Pinpoint the cell where the given text exists, returning its [X, Y] midpoint coordinate. 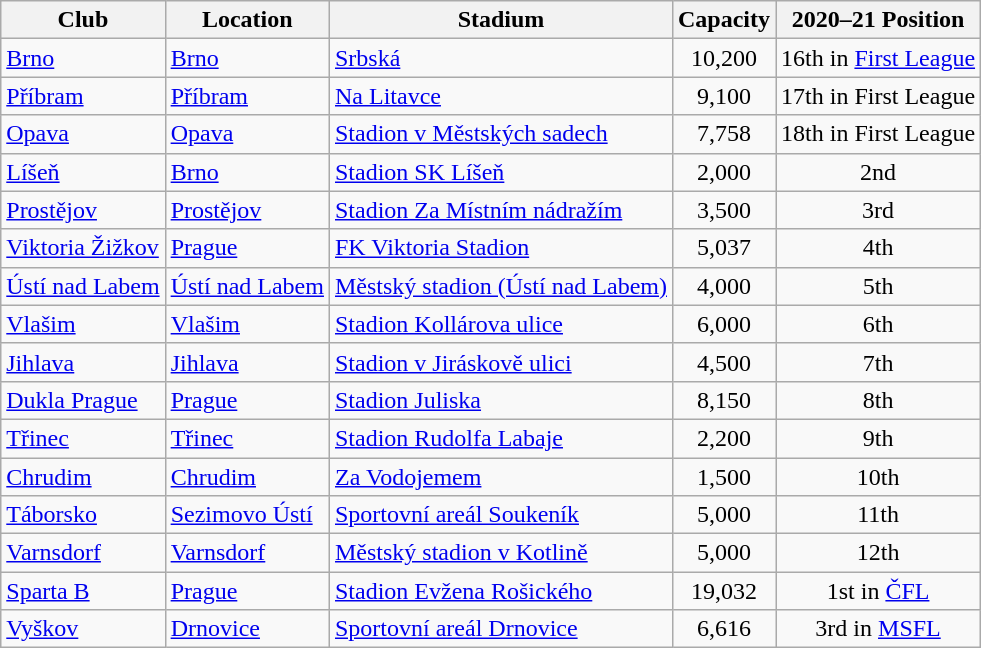
Viktoria Žižkov [83, 248]
6th [878, 324]
Stadion Za Místním nádražím [500, 210]
9th [878, 438]
Městský stadion v Kotlině [500, 553]
Na Litavce [500, 96]
Stadion v Městských sadech [500, 134]
Drnovice [247, 629]
Dukla Prague [83, 400]
Sparta B [83, 591]
9,100 [724, 96]
5,037 [724, 248]
6,616 [724, 629]
Capacity [724, 20]
Stadion SK Líšeň [500, 172]
8,150 [724, 400]
2020–21 Position [878, 20]
4th [878, 248]
3rd [878, 210]
Městský stadion (Ústí nad Labem) [500, 286]
Sportovní areál Drnovice [500, 629]
Stadion Juliska [500, 400]
10th [878, 477]
Sezimovo Ústí [247, 515]
18th in First League [878, 134]
7th [878, 362]
12th [878, 553]
7,758 [724, 134]
16th in First League [878, 58]
2nd [878, 172]
19,032 [724, 591]
Stadion Evžena Rošického [500, 591]
Za Vodojemem [500, 477]
2,000 [724, 172]
FK Viktoria Stadion [500, 248]
8th [878, 400]
1st in ČFL [878, 591]
11th [878, 515]
Sportovní areál Soukeník [500, 515]
Stadion Kollárova ulice [500, 324]
2,200 [724, 438]
4,000 [724, 286]
Srbská [500, 58]
Líšeň [83, 172]
3,500 [724, 210]
Vyškov [83, 629]
Location [247, 20]
Táborsko [83, 515]
Club [83, 20]
5th [878, 286]
17th in First League [878, 96]
Stadion v Jiráskově ulici [500, 362]
1,500 [724, 477]
6,000 [724, 324]
4,500 [724, 362]
10,200 [724, 58]
Stadium [500, 20]
3rd in MSFL [878, 629]
Stadion Rudolfa Labaje [500, 438]
